Return (x, y) of the center of cell containing provided text 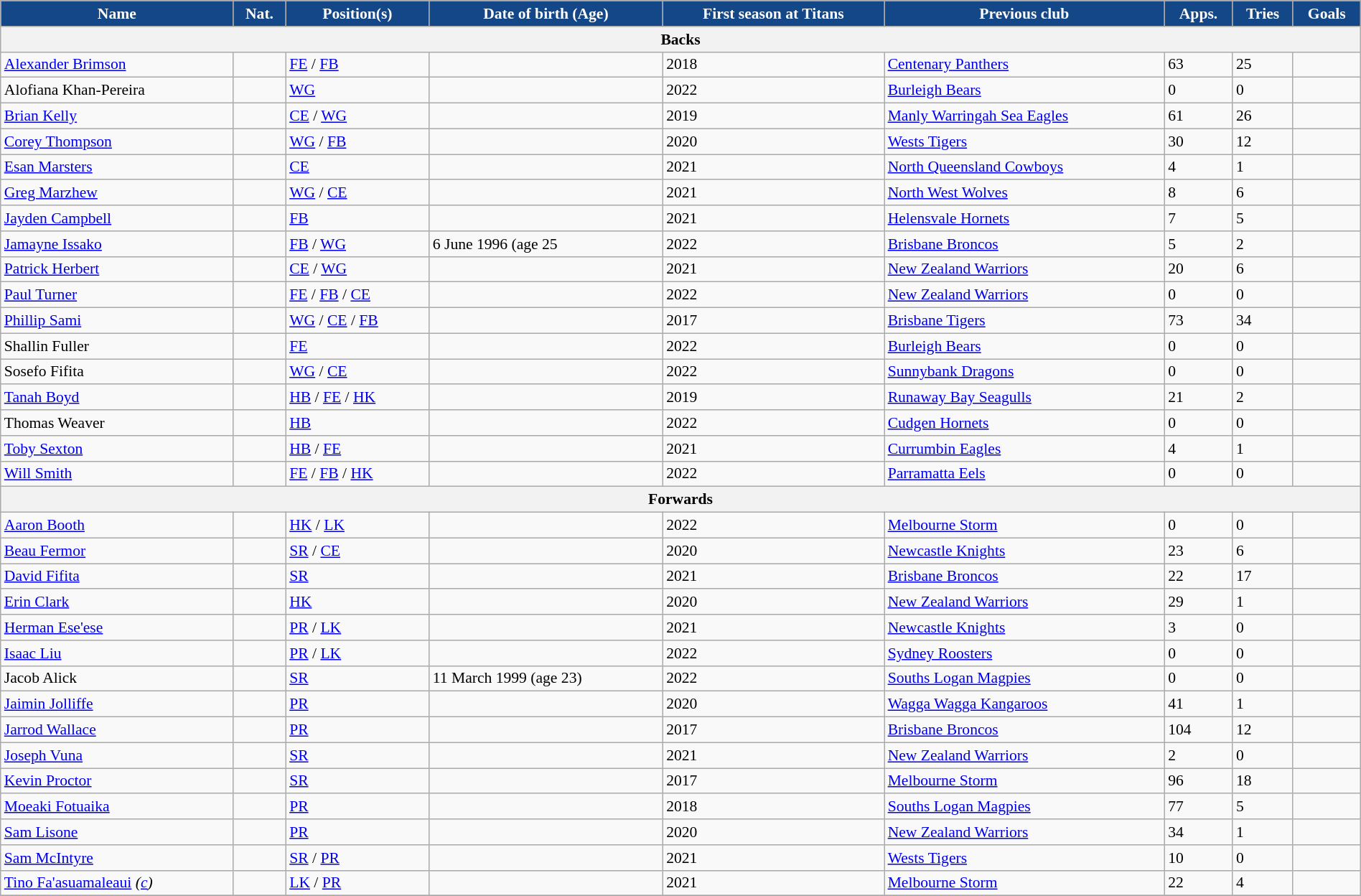
Toby Sexton (117, 449)
Corey Thompson (117, 141)
Position(s) (357, 14)
Centenary Panthers (1024, 65)
Shallin Fuller (117, 346)
18 (1263, 781)
HB (357, 423)
Date of birth (Age) (546, 14)
WG / CE / FB (357, 321)
LK / PR (357, 883)
Esan Marsters (117, 167)
Sam McIntyre (117, 858)
Wagga Wagga Kangaroos (1024, 704)
Beau Fermor (117, 551)
63 (1199, 65)
Tries (1263, 14)
41 (1199, 704)
26 (1263, 116)
Sunnybank Dragons (1024, 372)
David Fifita (117, 577)
96 (1199, 781)
SR / CE (357, 551)
Will Smith (117, 474)
77 (1199, 807)
30 (1199, 141)
Previous club (1024, 14)
73 (1199, 321)
20 (1199, 269)
Cudgen Hornets (1024, 423)
First season at Titans (773, 14)
10 (1199, 858)
Backs (680, 39)
Phillip Sami (117, 321)
104 (1199, 730)
SR / PR (357, 858)
Brisbane Tigers (1024, 321)
North West Wolves (1024, 193)
Helensvale Hornets (1024, 218)
North Queensland Cowboys (1024, 167)
Aaron Booth (117, 526)
FB / WG (357, 244)
WG (357, 90)
Sam Lisone (117, 832)
Patrick Herbert (117, 269)
Thomas Weaver (117, 423)
Parramatta Eels (1024, 474)
Erin Clark (117, 602)
Alofiana Khan-Pereira (117, 90)
FE (357, 346)
WG / FB (357, 141)
FE / FB / CE (357, 295)
Currumbin Eagles (1024, 449)
Nat. (260, 14)
61 (1199, 116)
Tanah Boyd (117, 398)
Runaway Bay Seagulls (1024, 398)
HK (357, 602)
Jamayne Issako (117, 244)
Moeaki Fotuaika (117, 807)
6 June 1996 (age 25 (546, 244)
FE / FB (357, 65)
CE (357, 167)
Apps. (1199, 14)
Jarrod Wallace (117, 730)
Jacob Alick (117, 678)
3 (1199, 627)
Brian Kelly (117, 116)
Jaimin Jolliffe (117, 704)
21 (1199, 398)
Forwards (680, 500)
17 (1263, 577)
HB / FE (357, 449)
Isaac Liu (117, 653)
HK / LK (357, 526)
Name (117, 14)
Jayden Campbell (117, 218)
Paul Turner (117, 295)
8 (1199, 193)
11 March 1999 (age 23) (546, 678)
Goals (1327, 14)
29 (1199, 602)
Sosefo Fifita (117, 372)
Manly Warringah Sea Eagles (1024, 116)
HB / FE / HK (357, 398)
Tino Fa'asuamaleaui (c) (117, 883)
Sydney Roosters (1024, 653)
23 (1199, 551)
FE / FB / HK (357, 474)
FB (357, 218)
Alexander Brimson (117, 65)
Kevin Proctor (117, 781)
25 (1263, 65)
Herman Ese'ese (117, 627)
Joseph Vuna (117, 755)
7 (1199, 218)
Greg Marzhew (117, 193)
